From the cell containing the given text, extract its center point as (x, y) coordinate. 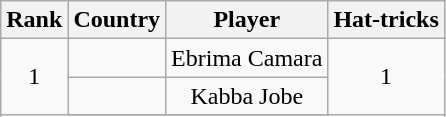
Player (247, 20)
Country (117, 20)
Ebrima Camara (247, 58)
Kabba Jobe (247, 96)
Rank (34, 20)
Hat-tricks (386, 20)
